Extract the [x, y] coordinate from the center of the cell holding the provided text.  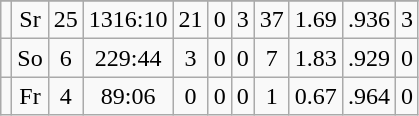
1.83 [316, 58]
.964 [368, 96]
4 [66, 96]
Fr [30, 96]
So [30, 58]
0.67 [316, 96]
25 [66, 20]
89:06 [128, 96]
7 [272, 58]
37 [272, 20]
6 [66, 58]
1.69 [316, 20]
229:44 [128, 58]
.929 [368, 58]
.936 [368, 20]
1316:10 [128, 20]
21 [190, 20]
1 [272, 96]
Sr [30, 20]
